Search for the cell housing the specified text and yield its [x, y] center coordinate. 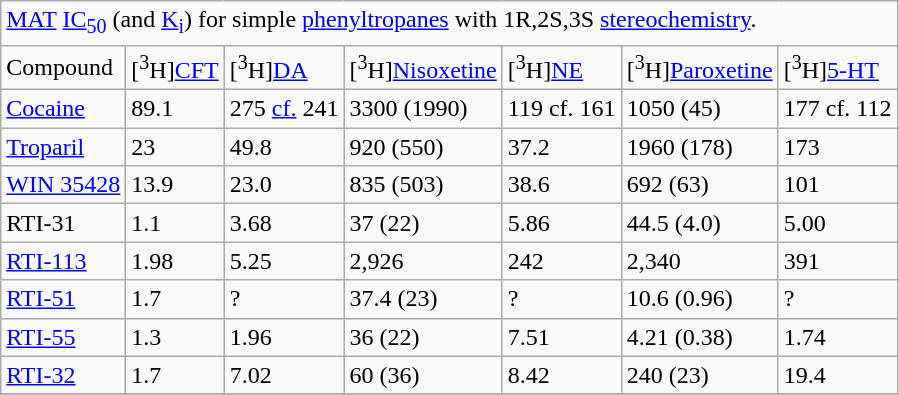
49.8 [284, 147]
23 [175, 147]
13.9 [175, 185]
37.4 (23) [423, 299]
3.68 [284, 223]
391 [838, 261]
177 cf. 112 [838, 109]
835 (503) [423, 185]
8.42 [562, 375]
[3H]Paroxetine [700, 68]
89.1 [175, 109]
240 (23) [700, 375]
[3H]DA [284, 68]
2,340 [700, 261]
[3H]Nisoxetine [423, 68]
920 (550) [423, 147]
1960 (178) [700, 147]
1.98 [175, 261]
1.3 [175, 337]
WIN 35428 [64, 185]
[3H]CFT [175, 68]
1.1 [175, 223]
RTI-31 [64, 223]
RTI-32 [64, 375]
101 [838, 185]
10.6 (0.96) [700, 299]
7.51 [562, 337]
23.0 [284, 185]
3300 (1990) [423, 109]
5.86 [562, 223]
173 [838, 147]
RTI-113 [64, 261]
37 (22) [423, 223]
44.5 (4.0) [700, 223]
692 (63) [700, 185]
19.4 [838, 375]
Compound [64, 68]
RTI-51 [64, 299]
Troparil [64, 147]
MAT IC50 (and Ki) for simple phenyltropanes with 1R,2S,3S stereochemistry. [449, 23]
7.02 [284, 375]
38.6 [562, 185]
2,926 [423, 261]
Cocaine [64, 109]
37.2 [562, 147]
1.74 [838, 337]
[3H]5-HT [838, 68]
RTI-55 [64, 337]
275 cf. 241 [284, 109]
4.21 (0.38) [700, 337]
5.00 [838, 223]
1050 (45) [700, 109]
36 (22) [423, 337]
5.25 [284, 261]
[3H]NE [562, 68]
1.96 [284, 337]
60 (36) [423, 375]
242 [562, 261]
119 cf. 161 [562, 109]
